Find where the given text appears and provide that cell's center as (X, Y) coordinate. 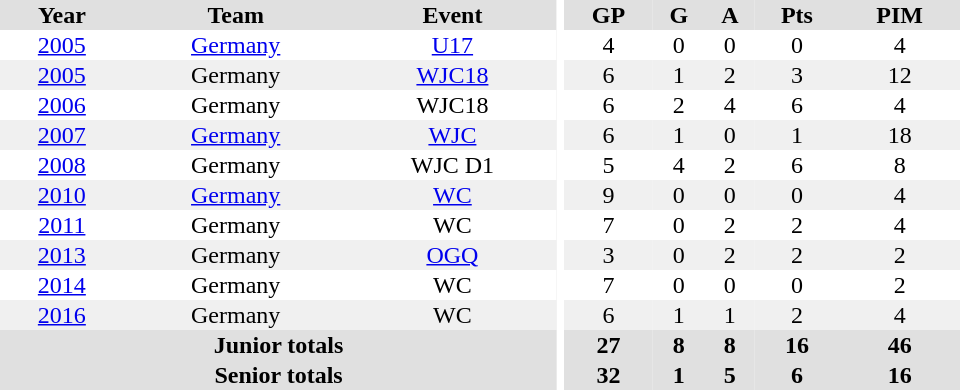
2011 (62, 225)
Junior totals (278, 345)
2010 (62, 195)
U17 (452, 45)
GP (608, 15)
2008 (62, 165)
32 (608, 375)
Pts (796, 15)
OGQ (452, 255)
9 (608, 195)
2006 (62, 105)
12 (900, 75)
WJC (452, 135)
46 (900, 345)
2013 (62, 255)
Team (236, 15)
PIM (900, 15)
18 (900, 135)
2016 (62, 315)
WJC D1 (452, 165)
27 (608, 345)
2014 (62, 285)
Senior totals (278, 375)
2007 (62, 135)
A (730, 15)
G (680, 15)
Event (452, 15)
Year (62, 15)
